For the text-containing cell, return its midpoint in [X, Y] coordinate format. 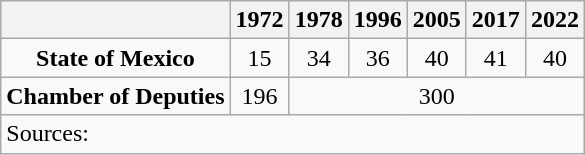
1996 [378, 20]
2005 [436, 20]
1978 [318, 20]
34 [318, 58]
Chamber of Deputies [116, 96]
300 [436, 96]
Sources: [293, 134]
2017 [496, 20]
1972 [260, 20]
36 [378, 58]
196 [260, 96]
State of Mexico [116, 58]
15 [260, 58]
41 [496, 58]
2022 [554, 20]
